Find where the given text appears and provide that cell's center as (x, y) coordinate. 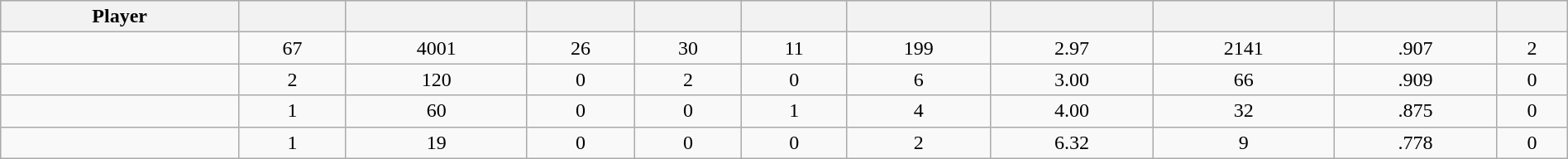
199 (918, 48)
.778 (1416, 142)
6 (918, 79)
66 (1244, 79)
3.00 (1072, 79)
.907 (1416, 48)
.909 (1416, 79)
32 (1244, 111)
4001 (437, 48)
67 (293, 48)
19 (437, 142)
26 (581, 48)
4 (918, 111)
11 (794, 48)
60 (437, 111)
120 (437, 79)
Player (120, 17)
9 (1244, 142)
4.00 (1072, 111)
6.32 (1072, 142)
30 (688, 48)
2141 (1244, 48)
2.97 (1072, 48)
.875 (1416, 111)
